Search for the cell housing the specified text and yield its [x, y] center coordinate. 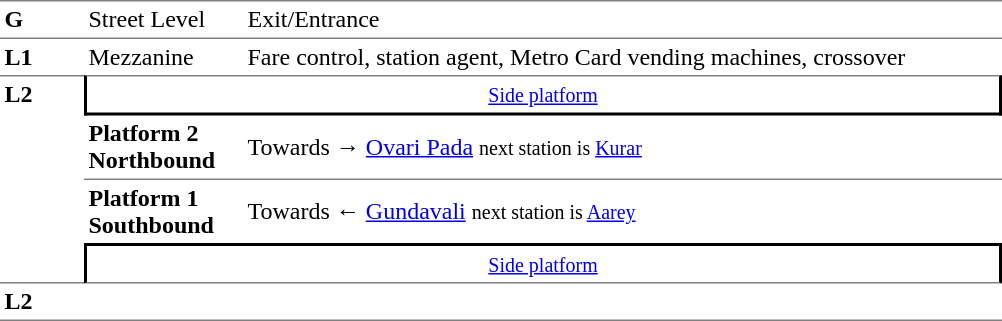
Exit/Entrance [622, 20]
Towards ← Gundavali next station is Aarey [622, 212]
L1 [42, 57]
Platform 1Southbound [164, 212]
L2 [42, 179]
Street Level [164, 20]
Platform 2Northbound [164, 148]
Towards → Ovari Pada next station is Kurar [622, 148]
G [42, 20]
Fare control, station agent, Metro Card vending machines, crossover [622, 57]
Mezzanine [164, 57]
